For the text-containing cell, return its midpoint in (x, y) coordinate format. 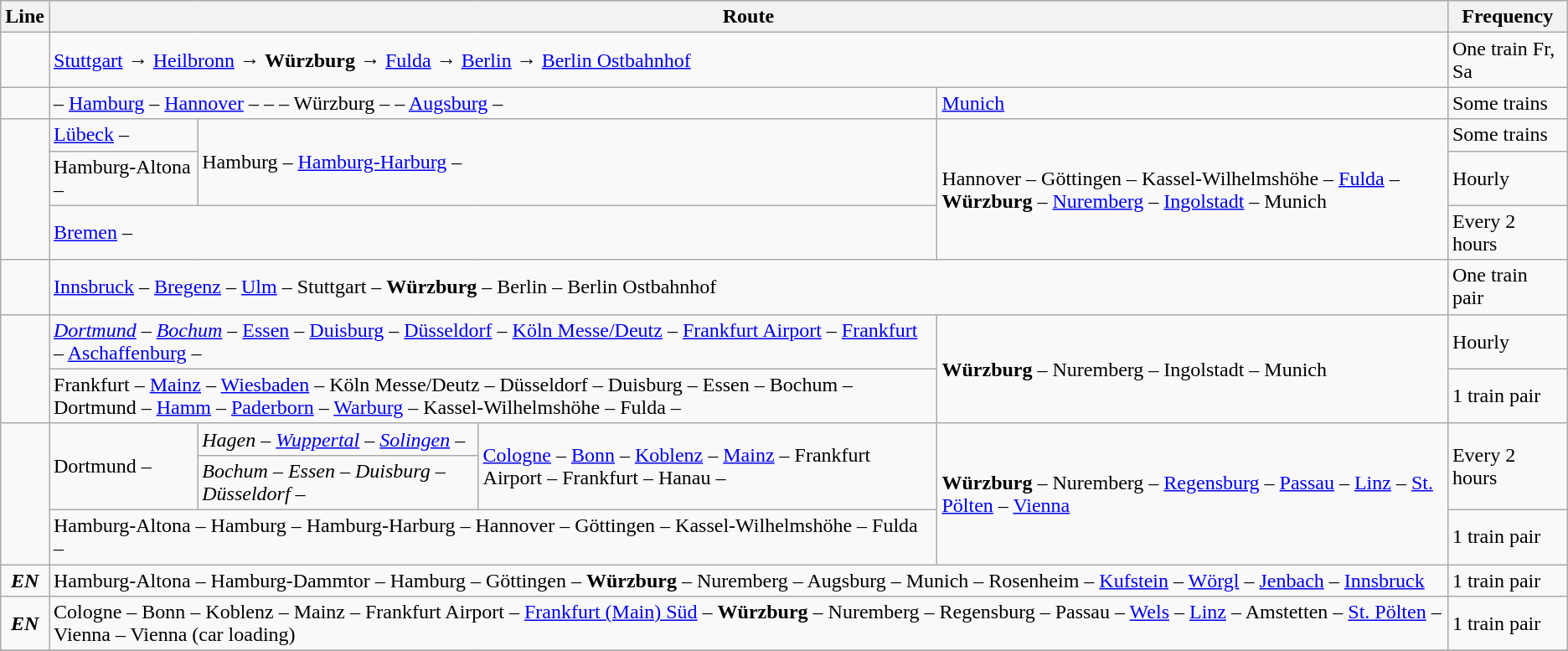
Hagen – Wuppertal – Solingen – (338, 439)
Hamburg-Altona – Hamburg – Hamburg-Harburg – Hannover – Göttingen – Kassel-Wilhelmshöhe – Fulda – (493, 536)
Lübeck – (122, 135)
Bochum – Essen – Duisburg – Düsseldorf – (338, 483)
Cologne – Bonn – Koblenz – Mainz – Frankfurt Airport – Frankfurt – Hanau – (708, 466)
Frequency (1508, 17)
Hamburg – Hamburg-Harburg – (568, 163)
Route (748, 17)
Hannover – Göttingen – Kassel-Wilhelmshöhe – Fulda – Würzburg – Nuremberg – Ingolstadt – Munich (1193, 189)
Würzburg – Nuremberg – Ingolstadt – Munich (1193, 369)
Würzburg – Nuremberg – Regensburg – Passau – Linz – St. Pölten – Vienna (1193, 493)
– Hamburg – Hannover – – – Würzburg – – Augsburg – (493, 103)
One train pair (1508, 287)
One train Fr, Sa (1508, 60)
Dortmund – Bochum – Essen – Duisburg – Düsseldorf – Köln Messe/Deutz – Frankfurt Airport – Frankfurt – Aschaffenburg – (493, 342)
Dortmund – (122, 466)
Bremen – (493, 233)
Stuttgart → Heilbronn → Würzburg → Fulda → Berlin → Berlin Ostbahnhof (748, 60)
Innsbruck – Bregenz – Ulm – Stuttgart – Würzburg – Berlin – Berlin Ostbahnhof (748, 287)
Hamburg-Altona – (122, 178)
Munich (1193, 103)
Line (25, 17)
